Capture the cell that displays the provided text and extract its [x, y] central coordinate. 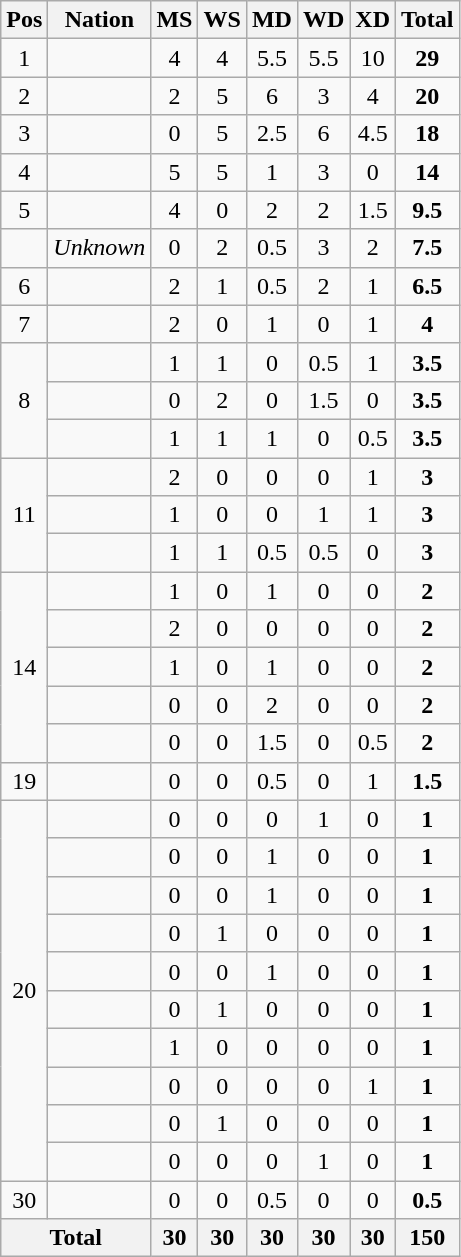
XD [373, 20]
10 [373, 58]
Unknown [100, 248]
MD [272, 20]
WS [222, 20]
29 [428, 58]
7.5 [428, 248]
11 [24, 515]
WD [323, 20]
MS [174, 20]
Pos [24, 20]
4.5 [373, 134]
18 [428, 134]
7 [24, 324]
9.5 [428, 210]
150 [428, 1238]
Nation [100, 20]
19 [24, 781]
6.5 [428, 286]
2.5 [272, 134]
8 [24, 400]
